Find where the given text appears and provide that cell's center as [X, Y] coordinate. 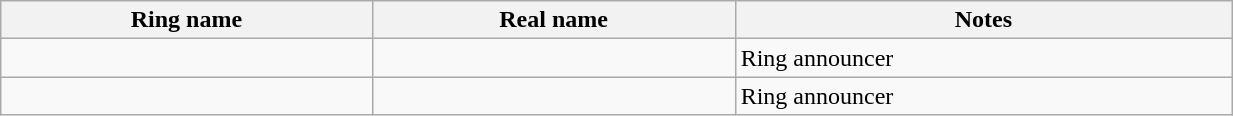
Real name [554, 20]
Notes [983, 20]
Ring name [186, 20]
